Provide the [X, Y] coordinate of the cell's center where the given text is located.  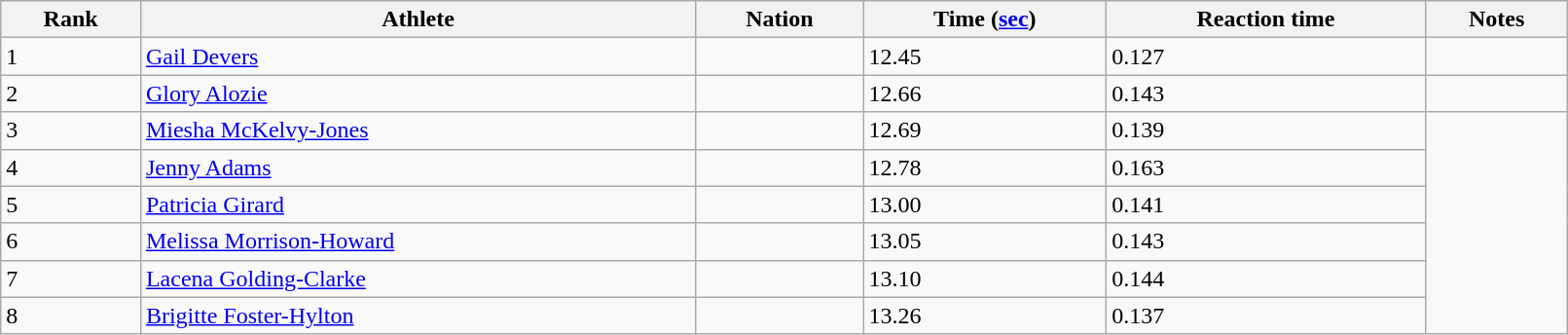
12.45 [985, 56]
Patricia Girard [418, 205]
13.00 [985, 205]
13.05 [985, 242]
Jenny Adams [418, 167]
2 [71, 93]
4 [71, 167]
6 [71, 242]
12.78 [985, 167]
5 [71, 205]
Brigitte Foster-Hylton [418, 316]
12.66 [985, 93]
13.10 [985, 279]
0.139 [1266, 130]
3 [71, 130]
Lacena Golding-Clarke [418, 279]
Glory Alozie [418, 93]
7 [71, 279]
13.26 [985, 316]
Melissa Morrison-Howard [418, 242]
1 [71, 56]
0.141 [1266, 205]
0.127 [1266, 56]
Notes [1497, 19]
Time (sec) [985, 19]
Nation [780, 19]
Athlete [418, 19]
0.163 [1266, 167]
0.144 [1266, 279]
0.137 [1266, 316]
12.69 [985, 130]
8 [71, 316]
Rank [71, 19]
Reaction time [1266, 19]
Miesha McKelvy-Jones [418, 130]
Gail Devers [418, 56]
